Identify which cell holds the provided text, then report its (x, y) central coordinate. 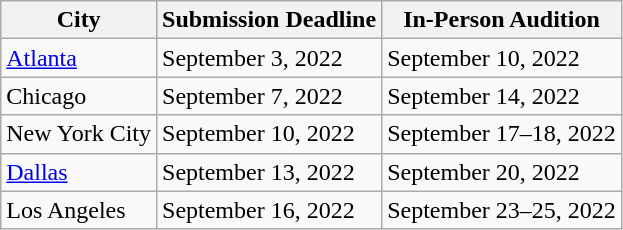
Atlanta (79, 58)
September 3, 2022 (270, 58)
New York City (79, 134)
Submission Deadline (270, 20)
City (79, 20)
September 13, 2022 (270, 172)
September 14, 2022 (502, 96)
September 23–25, 2022 (502, 210)
September 16, 2022 (270, 210)
In-Person Audition (502, 20)
Chicago (79, 96)
September 7, 2022 (270, 96)
Los Angeles (79, 210)
September 20, 2022 (502, 172)
September 17–18, 2022 (502, 134)
Dallas (79, 172)
